Capture the cell that displays the provided text and extract its (x, y) central coordinate. 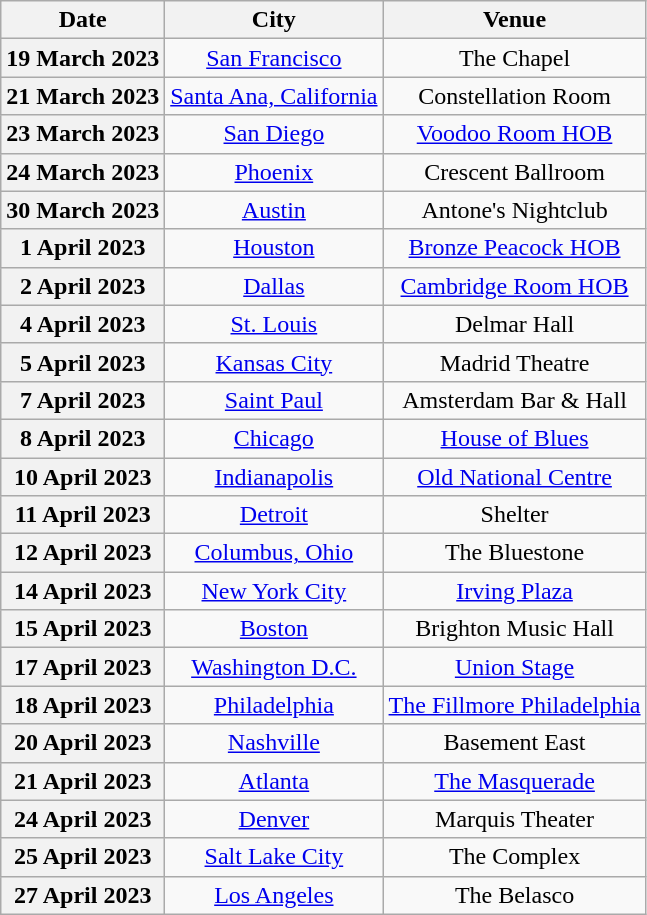
The Belasco (514, 895)
Chicago (274, 438)
Phoenix (274, 172)
St. Louis (274, 324)
Indianapolis (274, 477)
21 March 2023 (83, 96)
Austin (274, 210)
25 April 2023 (83, 857)
The Masquerade (514, 781)
Brighton Music Hall (514, 629)
4 April 2023 (83, 324)
New York City (274, 591)
The Fillmore Philadelphia (514, 705)
Date (83, 20)
Detroit (274, 515)
Old National Centre (514, 477)
1 April 2023 (83, 248)
Salt Lake City (274, 857)
23 March 2023 (83, 134)
Saint Paul (274, 400)
30 March 2023 (83, 210)
Shelter (514, 515)
Dallas (274, 286)
City (274, 20)
Union Stage (514, 667)
Los Angeles (274, 895)
Denver (274, 819)
Bronze Peacock HOB (514, 248)
2 April 2023 (83, 286)
14 April 2023 (83, 591)
Crescent Ballroom (514, 172)
Kansas City (274, 362)
10 April 2023 (83, 477)
Houston (274, 248)
Antone's Nightclub (514, 210)
Madrid Theatre (514, 362)
24 April 2023 (83, 819)
Washington D.C. (274, 667)
8 April 2023 (83, 438)
San Diego (274, 134)
5 April 2023 (83, 362)
Philadelphia (274, 705)
Voodoo Room HOB (514, 134)
19 March 2023 (83, 58)
Delmar Hall (514, 324)
Cambridge Room HOB (514, 286)
7 April 2023 (83, 400)
11 April 2023 (83, 515)
12 April 2023 (83, 553)
Nashville (274, 743)
Constellation Room (514, 96)
Basement East (514, 743)
The Complex (514, 857)
Santa Ana, California (274, 96)
The Chapel (514, 58)
Venue (514, 20)
Boston (274, 629)
House of Blues (514, 438)
San Francisco (274, 58)
Amsterdam Bar & Hall (514, 400)
Columbus, Ohio (274, 553)
18 April 2023 (83, 705)
24 March 2023 (83, 172)
Atlanta (274, 781)
15 April 2023 (83, 629)
Marquis Theater (514, 819)
20 April 2023 (83, 743)
17 April 2023 (83, 667)
21 April 2023 (83, 781)
27 April 2023 (83, 895)
The Bluestone (514, 553)
Irving Plaza (514, 591)
